Scan for the cell matching the given text and deliver its [x, y] coordinate at center. 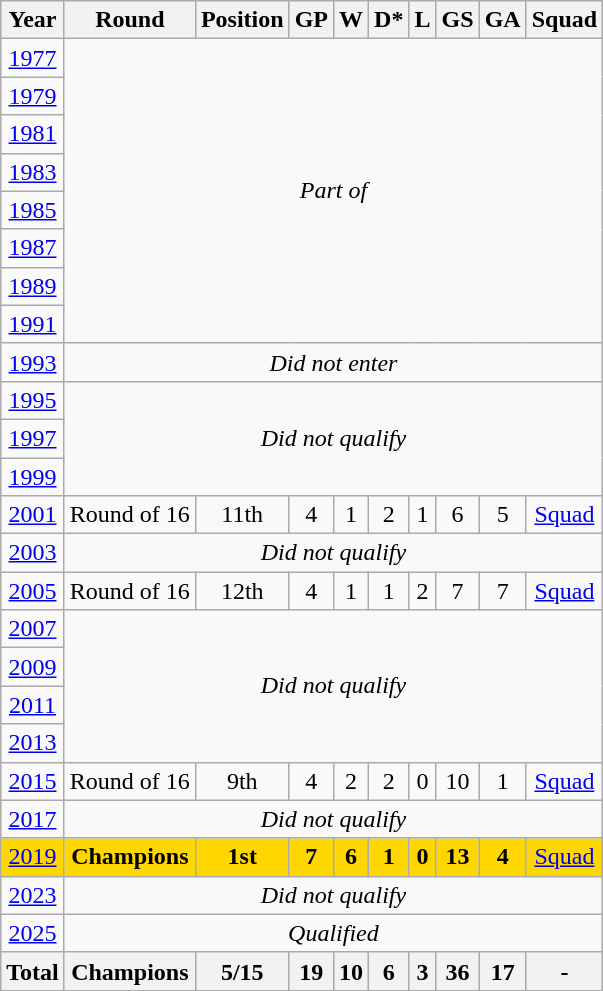
Year [33, 20]
2007 [33, 629]
5/15 [242, 971]
17 [502, 971]
2013 [33, 743]
1981 [33, 134]
Did not enter [333, 362]
W [350, 20]
Part of [333, 191]
1987 [33, 248]
GA [502, 20]
D* [389, 20]
2003 [33, 553]
Round [130, 20]
1st [242, 857]
1997 [33, 438]
13 [458, 857]
1979 [33, 96]
1999 [33, 477]
1993 [33, 362]
GS [458, 20]
12th [242, 591]
11th [242, 515]
2017 [33, 819]
2001 [33, 515]
2019 [33, 857]
1983 [33, 172]
3 [422, 971]
9th [242, 781]
2011 [33, 705]
1989 [33, 286]
GP [311, 20]
19 [311, 971]
1995 [33, 400]
2023 [33, 895]
5 [502, 515]
- [564, 971]
1991 [33, 324]
2005 [33, 591]
Qualified [333, 933]
L [422, 20]
36 [458, 971]
2009 [33, 667]
1985 [33, 210]
1977 [33, 58]
2025 [33, 933]
Total [33, 971]
Position [242, 20]
2015 [33, 781]
